Extract the (X, Y) coordinate from the center of the cell holding the provided text.  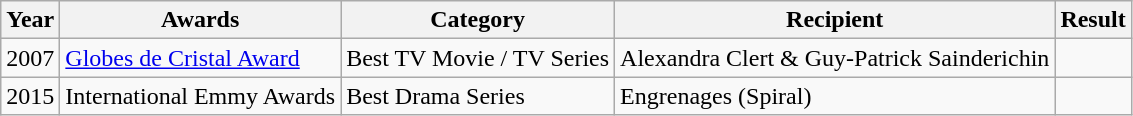
Awards (200, 20)
2015 (30, 96)
International Emmy Awards (200, 96)
Best TV Movie / TV Series (478, 58)
Alexandra Clert & Guy-Patrick Sainderichin (835, 58)
Best Drama Series (478, 96)
2007 (30, 58)
Result (1093, 20)
Recipient (835, 20)
Engrenages (Spiral) (835, 96)
Year (30, 20)
Globes de Cristal Award (200, 58)
Category (478, 20)
